Return [x, y] of the center of cell containing provided text 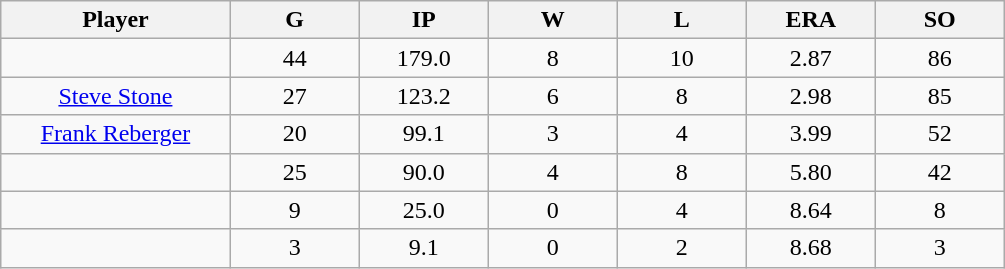
Player [116, 20]
52 [940, 134]
9 [294, 210]
10 [682, 58]
90.0 [424, 172]
86 [940, 58]
27 [294, 96]
42 [940, 172]
25.0 [424, 210]
2.98 [810, 96]
L [682, 20]
85 [940, 96]
IP [424, 20]
SO [940, 20]
Steve Stone [116, 96]
20 [294, 134]
5.80 [810, 172]
6 [552, 96]
99.1 [424, 134]
8.64 [810, 210]
8.68 [810, 248]
9.1 [424, 248]
179.0 [424, 58]
44 [294, 58]
25 [294, 172]
3.99 [810, 134]
2 [682, 248]
123.2 [424, 96]
2.87 [810, 58]
Frank Reberger [116, 134]
ERA [810, 20]
W [552, 20]
G [294, 20]
